Scan for the cell matching the given text and deliver its (x, y) coordinate at center. 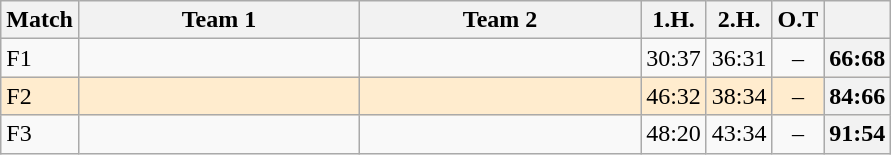
F3 (40, 134)
Team 2 (500, 20)
84:66 (858, 96)
43:34 (739, 134)
1.H. (674, 20)
Team 1 (218, 20)
30:37 (674, 58)
2.H. (739, 20)
Match (40, 20)
48:20 (674, 134)
36:31 (739, 58)
38:34 (739, 96)
F2 (40, 96)
66:68 (858, 58)
O.T (798, 20)
F1 (40, 58)
91:54 (858, 134)
46:32 (674, 96)
